Pinpoint the cell where the given text exists, returning its [x, y] midpoint coordinate. 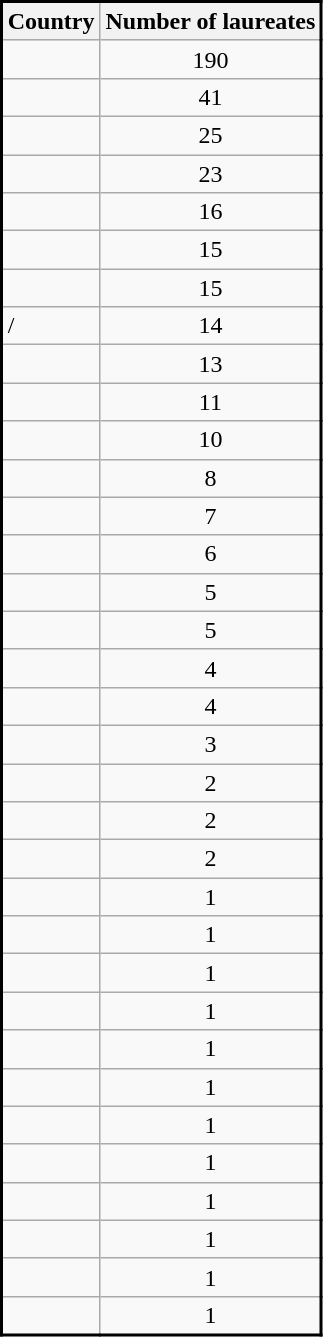
Country [51, 22]
3 [211, 744]
Number of laureates [211, 22]
8 [211, 478]
11 [211, 402]
7 [211, 516]
13 [211, 364]
190 [211, 59]
14 [211, 326]
/ [51, 326]
10 [211, 440]
23 [211, 173]
16 [211, 212]
25 [211, 135]
6 [211, 554]
41 [211, 97]
